Capture the cell that displays the provided text and extract its [x, y] central coordinate. 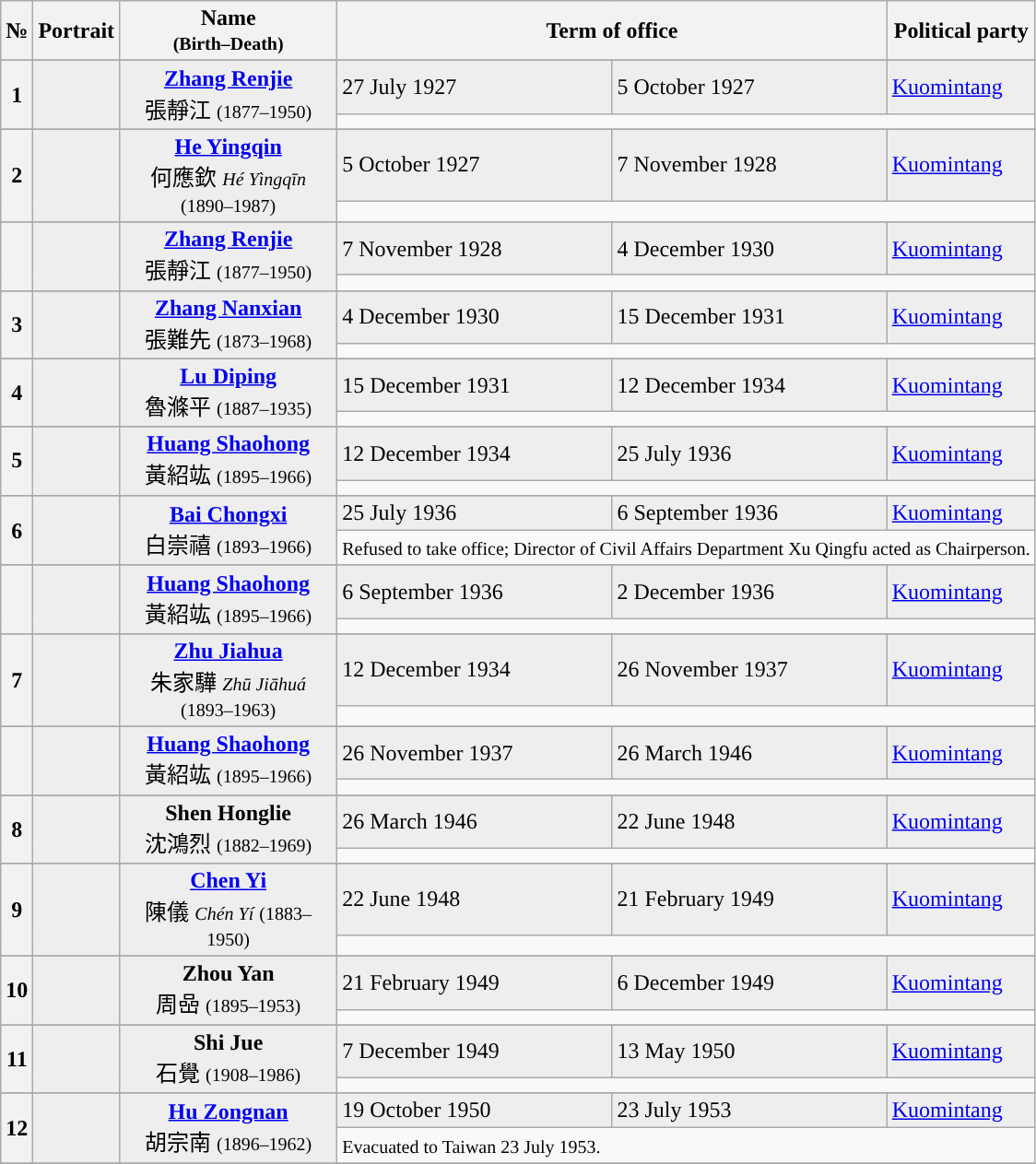
Zhou Yan周喦 (1895–1953) [229, 991]
Term of office [612, 31]
Shi Jue石覺 (1908–1986) [229, 1059]
7 December 1949 [475, 1051]
Shen Honglie沈鴻烈 (1882–1969) [229, 829]
Chen Yi陳儀 Chén Yí (1883–1950) [229, 911]
27 July 1927 [475, 87]
5 [17, 461]
12 [17, 1128]
6 [17, 530]
11 [17, 1059]
Name(Birth–Death) [229, 31]
Evacuated to Taiwan 23 July 1953. [687, 1146]
He Yingqin何應欽 Hé Yìngqīn (1890–1987) [229, 175]
№ [17, 31]
23 July 1953 [749, 1111]
Lu Diping魯滌平 (1887–1935) [229, 393]
13 May 1950 [749, 1051]
7 [17, 680]
6 December 1949 [749, 982]
Zhang Nanxian張難先 (1873–1968) [229, 324]
2 December 1936 [749, 592]
8 [17, 829]
3 [17, 324]
10 [17, 991]
Bai Chongxi白崇禧 (1893–1966) [229, 530]
1 [17, 95]
19 October 1950 [475, 1111]
9 [17, 911]
Political party [960, 31]
Zhu Jiahua朱家驊 Zhū Jiāhuá (1893–1963) [229, 680]
Hu Zongnan胡宗南 (1896–1962) [229, 1128]
2 [17, 175]
4 [17, 393]
Refused to take office; Director of Civil Affairs Department Xu Qingfu acted as Chairperson. [687, 547]
Portrait [77, 31]
